Identify which cell holds the provided text, then report its [x, y] central coordinate. 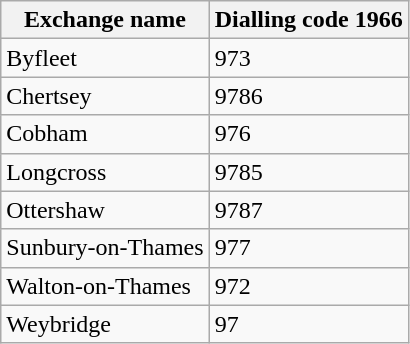
Sunbury-on-Thames [105, 248]
Ottershaw [105, 210]
977 [308, 248]
Byfleet [105, 58]
972 [308, 286]
976 [308, 134]
Exchange name [105, 20]
Cobham [105, 134]
Walton-on-Thames [105, 286]
Longcross [105, 172]
973 [308, 58]
Dialling code 1966 [308, 20]
Weybridge [105, 324]
Chertsey [105, 96]
9786 [308, 96]
97 [308, 324]
9785 [308, 172]
9787 [308, 210]
